For the text-containing cell, return its midpoint in [X, Y] coordinate format. 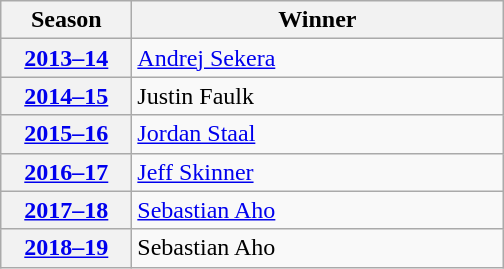
2016–17 [66, 172]
2015–16 [66, 134]
Justin Faulk [318, 96]
Season [66, 20]
2018–19 [66, 248]
2013–14 [66, 58]
2014–15 [66, 96]
2017–18 [66, 210]
Jeff Skinner [318, 172]
Winner [318, 20]
Andrej Sekera [318, 58]
Jordan Staal [318, 134]
